Search for the cell housing the specified text and yield its (X, Y) center coordinate. 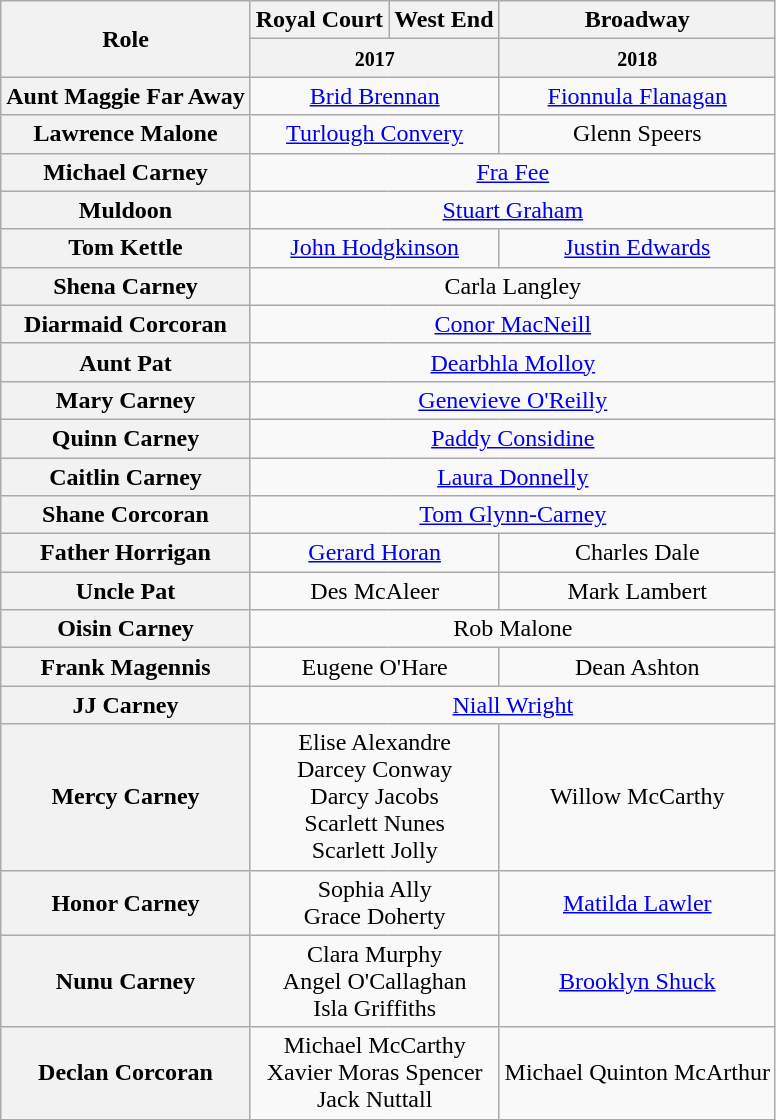
Mercy Carney (126, 797)
Charles Dale (637, 553)
Mark Lambert (637, 591)
Royal Court (319, 20)
Quinn Carney (126, 438)
Des McAleer (374, 591)
Honor Carney (126, 902)
Declan Corcoran (126, 1073)
Shena Carney (126, 286)
Michael Quinton McArthur (637, 1073)
Michael McCarthyXavier Moras SpencerJack Nuttall (374, 1073)
Glenn Speers (637, 134)
Broadway (637, 20)
Eugene O'Hare (374, 667)
Aunt Pat (126, 362)
Mary Carney (126, 400)
Brid Brennan (374, 96)
Caitlin Carney (126, 477)
Dearbhla Molloy (512, 362)
Shane Corcoran (126, 515)
Conor MacNeill (512, 324)
Oisin Carney (126, 629)
Muldoon (126, 210)
Genevieve O'Reilly (512, 400)
Aunt Maggie Far Away (126, 96)
2018 (637, 58)
Sophia AllyGrace Doherty (374, 902)
Fra Fee (512, 172)
Frank Magennis (126, 667)
John Hodgkinson (374, 248)
Stuart Graham (512, 210)
Dean Ashton (637, 667)
Laura Donnelly (512, 477)
JJ Carney (126, 705)
West End (444, 20)
Nunu Carney (126, 981)
Diarmaid Corcoran (126, 324)
Lawrence Malone (126, 134)
Rob Malone (512, 629)
Paddy Considine (512, 438)
Elise AlexandreDarcey ConwayDarcy JacobsScarlett NunesScarlett Jolly (374, 797)
Willow McCarthy (637, 797)
Justin Edwards (637, 248)
Fionnula Flanagan (637, 96)
Matilda Lawler (637, 902)
Tom Glynn-Carney (512, 515)
Niall Wright (512, 705)
Gerard Horan (374, 553)
Role (126, 39)
Turlough Convery (374, 134)
Michael Carney (126, 172)
Carla Langley (512, 286)
Clara MurphyAngel O'Callaghan Isla Griffiths (374, 981)
2017 (374, 58)
Uncle Pat (126, 591)
Father Horrigan (126, 553)
Tom Kettle (126, 248)
Brooklyn Shuck (637, 981)
